Provide the (X, Y) coordinate of the cell's center where the given text is located.  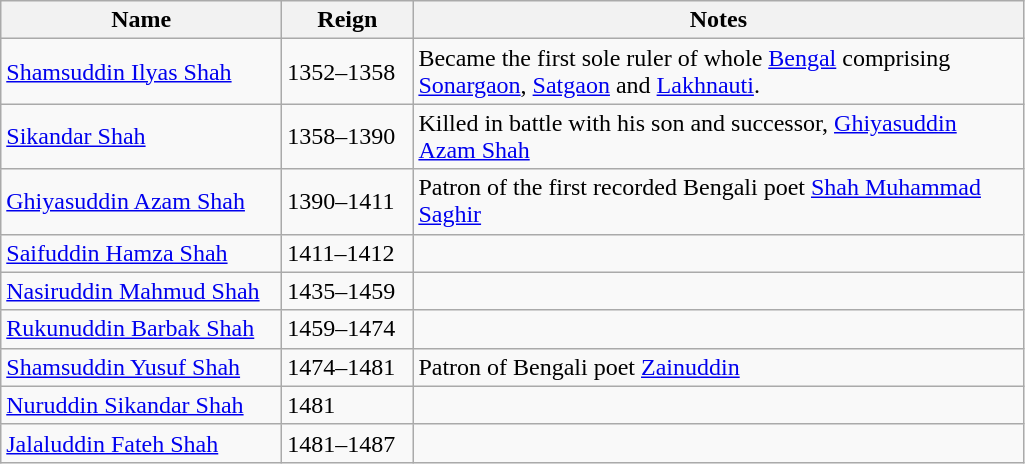
1459–1474 (348, 329)
Reign (348, 20)
1474–1481 (348, 367)
1481 (348, 405)
Patron of the first recorded Bengali poet Shah Muhammad Saghir (718, 202)
Became the first sole ruler of whole Bengal comprising Sonargaon, Satgaon and Lakhnauti. (718, 72)
1358–1390 (348, 136)
Saifuddin Hamza Shah (142, 253)
Sikandar Shah (142, 136)
Patron of Bengali poet Zainuddin (718, 367)
1411–1412 (348, 253)
Ghiyasuddin Azam Shah (142, 202)
Shamsuddin Yusuf Shah (142, 367)
Jalaluddin Fateh Shah (142, 443)
1390–1411 (348, 202)
Notes (718, 20)
1352–1358 (348, 72)
Killed in battle with his son and successor, Ghiyasuddin Azam Shah (718, 136)
Name (142, 20)
1481–1487 (348, 443)
Nasiruddin Mahmud Shah (142, 291)
1435–1459 (348, 291)
Nuruddin Sikandar Shah (142, 405)
Shamsuddin Ilyas Shah (142, 72)
Rukunuddin Barbak Shah (142, 329)
